Pinpoint the cell where the given text exists, returning its [x, y] midpoint coordinate. 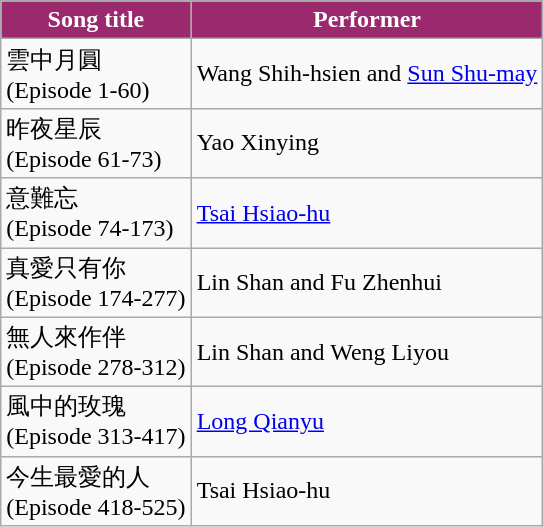
Wang Shih-hsien and Sun Shu-may [367, 74]
今生最愛的人(Episode 418-525) [96, 491]
Lin Shan and Fu Zhenhui [367, 283]
昨夜星辰(Episode 61-73) [96, 143]
雲中月圓(Episode 1-60) [96, 74]
Lin Shan and Weng Liyou [367, 352]
Performer [367, 20]
無人來作伴(Episode 278-312) [96, 352]
Song title [96, 20]
真愛只有你(Episode 174-277) [96, 283]
Long Qianyu [367, 422]
Yao Xinying [367, 143]
風中的玫瑰(Episode 313-417) [96, 422]
意難忘(Episode 74-173) [96, 213]
